Detect which cell encompasses the target text, then output its (X, Y) center coordinate. 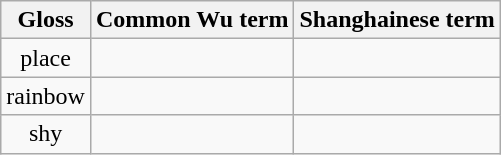
Shanghainese term (397, 20)
Common Wu term (192, 20)
place (46, 58)
Gloss (46, 20)
shy (46, 134)
rainbow (46, 96)
